Capture the cell that displays the provided text and extract its (x, y) central coordinate. 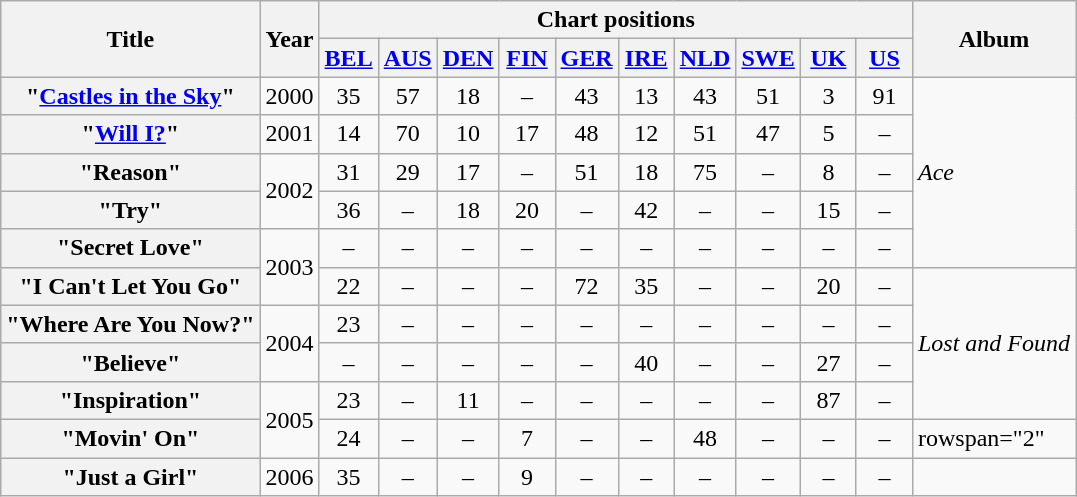
29 (408, 172)
2000 (290, 96)
9 (527, 477)
14 (348, 134)
12 (646, 134)
AUS (408, 58)
27 (828, 362)
"Castles in the Sky" (130, 96)
"Try" (130, 210)
Ace (994, 172)
22 (348, 286)
11 (468, 400)
2003 (290, 267)
2004 (290, 343)
"Inspiration" (130, 400)
UK (828, 58)
15 (828, 210)
7 (527, 438)
Title (130, 39)
91 (884, 96)
40 (646, 362)
GER (586, 58)
"Secret Love" (130, 248)
"Believe" (130, 362)
5 (828, 134)
2006 (290, 477)
2001 (290, 134)
2005 (290, 419)
SWE (768, 58)
57 (408, 96)
DEN (468, 58)
"Where Are You Now?" (130, 324)
72 (586, 286)
Album (994, 39)
rowspan="2" (994, 438)
NLD (705, 58)
"Movin' On" (130, 438)
Year (290, 39)
24 (348, 438)
10 (468, 134)
75 (705, 172)
IRE (646, 58)
87 (828, 400)
42 (646, 210)
70 (408, 134)
FIN (527, 58)
2002 (290, 191)
Chart positions (616, 20)
"Reason" (130, 172)
"Will I?" (130, 134)
36 (348, 210)
US (884, 58)
13 (646, 96)
47 (768, 134)
31 (348, 172)
8 (828, 172)
"I Can't Let You Go" (130, 286)
Lost and Found (994, 343)
BEL (348, 58)
"Just a Girl" (130, 477)
3 (828, 96)
